Identify which cell holds the provided text, then report its (X, Y) central coordinate. 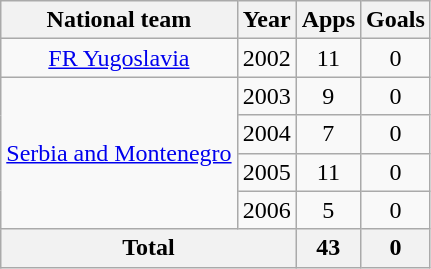
Serbia and Montenegro (119, 153)
Goals (396, 20)
5 (328, 210)
Total (148, 248)
43 (328, 248)
Year (266, 20)
2003 (266, 96)
2006 (266, 210)
Apps (328, 20)
9 (328, 96)
2005 (266, 172)
National team (119, 20)
FR Yugoslavia (119, 58)
2004 (266, 134)
7 (328, 134)
2002 (266, 58)
